Scan for the cell matching the given text and deliver its [x, y] coordinate at center. 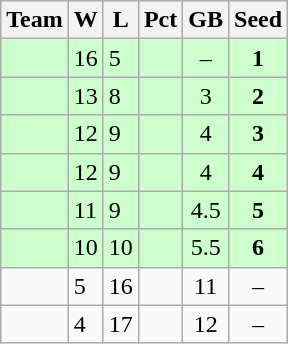
Seed [258, 20]
6 [258, 248]
2 [258, 96]
GB [206, 20]
Team [35, 20]
W [86, 20]
8 [120, 96]
1 [258, 58]
17 [120, 324]
Pct [160, 20]
L [120, 20]
4.5 [206, 210]
13 [86, 96]
5.5 [206, 248]
